Determine the (x, y) coordinate at the center of the cell enclosing the given text.  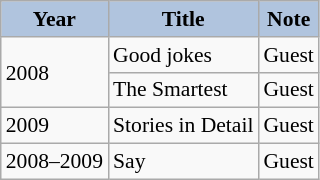
Year (54, 19)
Stories in Detail (183, 126)
Say (183, 162)
2008–2009 (54, 162)
2009 (54, 126)
Note (288, 19)
2008 (54, 72)
The Smartest (183, 90)
Title (183, 19)
Good jokes (183, 55)
